Find where the given text appears and provide that cell's center as [X, Y] coordinate. 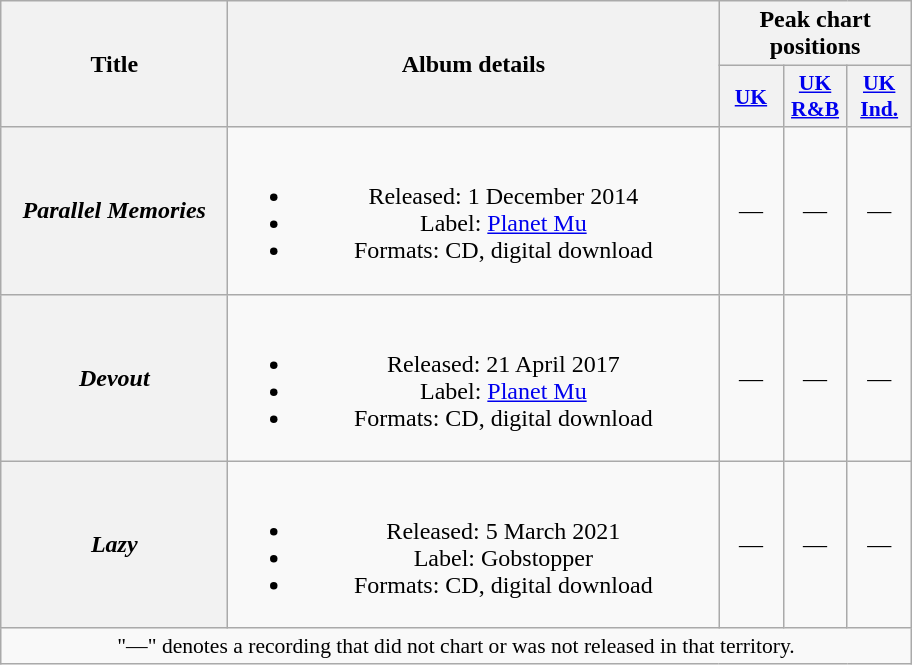
Released: 1 December 2014Label: Planet MuFormats: CD, digital download [474, 210]
UK [751, 96]
Title [114, 64]
Devout [114, 378]
Album details [474, 64]
UKInd. [879, 96]
Peak chart positions [815, 34]
Released: 5 March 2021Label: GobstopperFormats: CD, digital download [474, 544]
Parallel Memories [114, 210]
"—" denotes a recording that did not chart or was not released in that territory. [456, 646]
Lazy [114, 544]
UKR&B [815, 96]
Released: 21 April 2017Label: Planet MuFormats: CD, digital download [474, 378]
